Capture the cell that displays the provided text and extract its [X, Y] central coordinate. 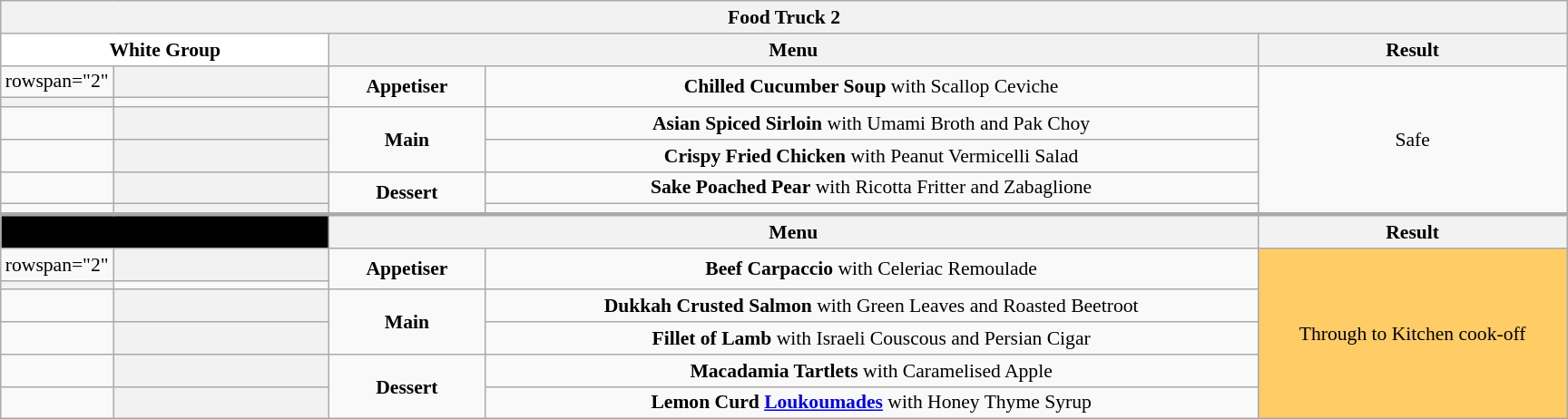
Safe [1412, 140]
Lemon Curd Loukoumades with Honey Thyme Syrup [871, 403]
Chilled Cucumber Soup with Scallop Ceviche [871, 86]
White Group [165, 50]
Macadamia Tartlets with Caramelised Apple [871, 371]
Asian Spiced Sirloin with Umami Broth and Pak Choy [871, 123]
Through to Kitchen cook-off [1412, 334]
Crispy Fried Chicken with Peanut Vermicelli Salad [871, 156]
Beef Carpaccio with Celeriac Remoulade [871, 269]
Food Truck 2 [784, 17]
Dukkah Crusted Salmon with Green Leaves and Roasted Beetroot [871, 307]
Fillet of Lamb with Israeli Couscous and Persian Cigar [871, 338]
Sake Poached Pear with Ricotta Fritter and Zabaglione [871, 188]
